Search for the cell housing the specified text and yield its (x, y) center coordinate. 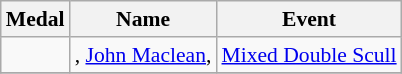
Mixed Double Scull (308, 55)
Event (308, 19)
Medal (36, 19)
Name (144, 19)
, John Maclean, (144, 55)
